Provide the (X, Y) coordinate of the cell's center where the given text is located.  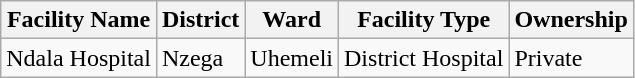
Uhemeli (292, 58)
Ward (292, 20)
Facility Type (424, 20)
Private (571, 58)
Facility Name (79, 20)
District Hospital (424, 58)
Nzega (200, 58)
Ndala Hospital (79, 58)
District (200, 20)
Ownership (571, 20)
